Locate the cell with the specified text and output its [x, y] center coordinate. 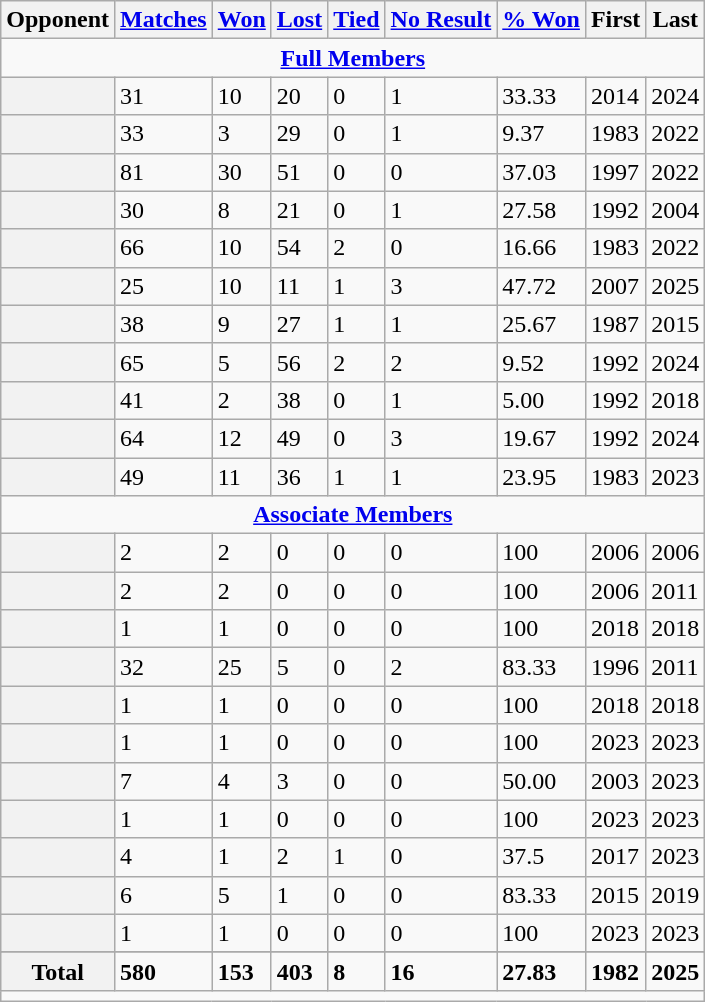
51 [299, 172]
23.95 [542, 477]
21 [299, 210]
65 [164, 362]
580 [164, 971]
32 [164, 667]
Won [242, 20]
16.66 [542, 248]
36 [299, 477]
Lost [299, 20]
27 [299, 324]
403 [299, 971]
47.72 [542, 286]
Tied [356, 20]
50.00 [542, 781]
20 [299, 96]
2017 [615, 857]
2019 [676, 895]
1987 [615, 324]
7 [164, 781]
Total [58, 971]
25.67 [542, 324]
No Result [441, 20]
Full Members [353, 58]
33 [164, 134]
31 [164, 96]
6 [164, 895]
37.03 [542, 172]
Matches [164, 20]
2003 [615, 781]
2014 [615, 96]
64 [164, 438]
Opponent [58, 20]
16 [441, 971]
29 [299, 134]
1997 [615, 172]
12 [242, 438]
153 [242, 971]
33.33 [542, 96]
19.67 [542, 438]
9 [242, 324]
9.52 [542, 362]
First [615, 20]
2004 [676, 210]
1982 [615, 971]
56 [299, 362]
41 [164, 400]
1996 [615, 667]
Last [676, 20]
9.37 [542, 134]
% Won [542, 20]
81 [164, 172]
27.83 [542, 971]
54 [299, 248]
5.00 [542, 400]
Associate Members [353, 515]
27.58 [542, 210]
66 [164, 248]
2007 [615, 286]
37.5 [542, 857]
